Scan for the cell matching the given text and deliver its [x, y] coordinate at center. 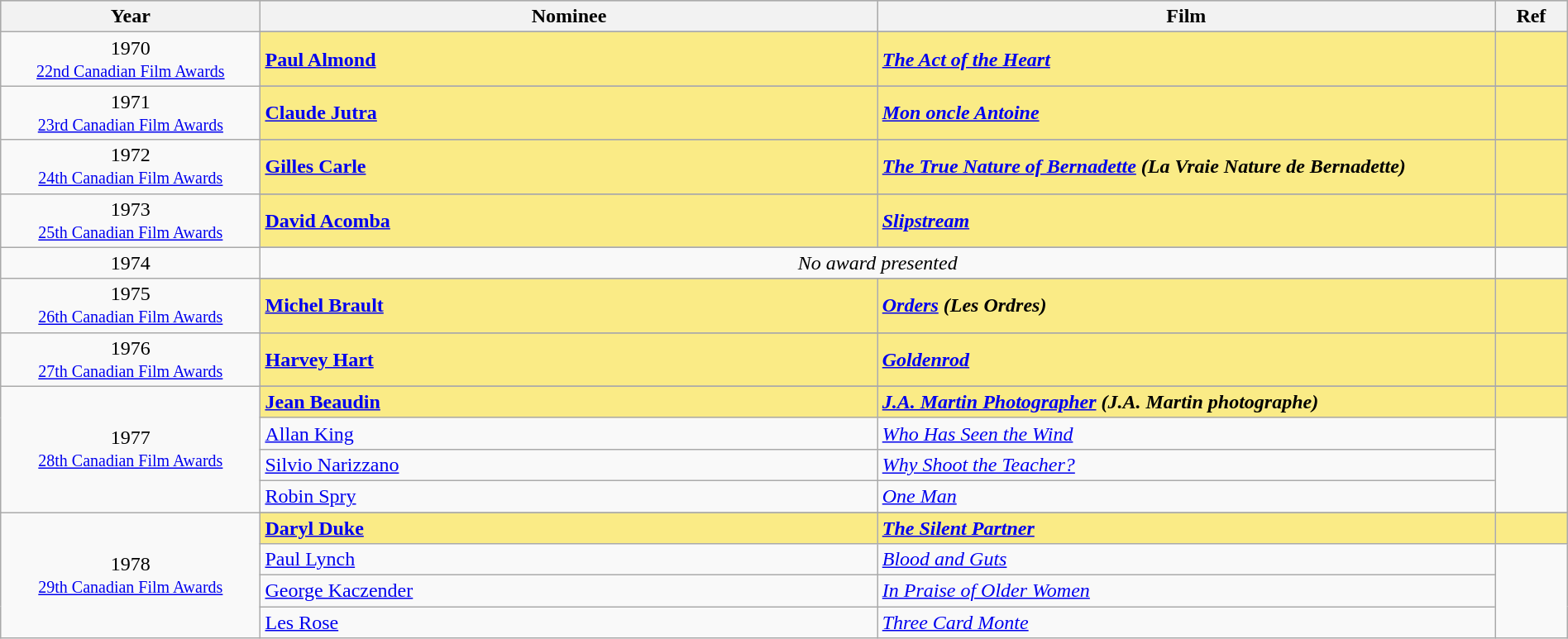
The Act of the Heart [1186, 60]
Daryl Duke [569, 528]
Allan King [569, 433]
Orders (Les Ordres) [1186, 306]
Silvio Narizzano [569, 465]
197123rd Canadian Film Awards [131, 112]
Paul Almond [569, 60]
197224th Canadian Film Awards [131, 167]
Gilles Carle [569, 167]
Nominee [569, 17]
Who Has Seen the Wind [1186, 433]
Blood and Guts [1186, 560]
The Silent Partner [1186, 528]
In Praise of Older Women [1186, 591]
No award presented [878, 263]
Jean Beaudin [569, 402]
Mon oncle Antoine [1186, 112]
George Kaczender [569, 591]
197022nd Canadian Film Awards [131, 60]
197728th Canadian Film Awards [131, 449]
Paul Lynch [569, 560]
David Acomba [569, 220]
Year [131, 17]
1974 [131, 263]
Goldenrod [1186, 359]
Michel Brault [569, 306]
Three Card Monte [1186, 622]
197526th Canadian Film Awards [131, 306]
One Man [1186, 496]
197325th Canadian Film Awards [131, 220]
Les Rose [569, 622]
197829th Canadian Film Awards [131, 575]
Claude Jutra [569, 112]
Harvey Hart [569, 359]
197627th Canadian Film Awards [131, 359]
Robin Spry [569, 496]
The True Nature of Bernadette (La Vraie Nature de Bernadette) [1186, 167]
Ref [1532, 17]
Film [1186, 17]
Slipstream [1186, 220]
J.A. Martin Photographer (J.A. Martin photographe) [1186, 402]
Why Shoot the Teacher? [1186, 465]
